Search for the cell housing the specified text and yield its [X, Y] center coordinate. 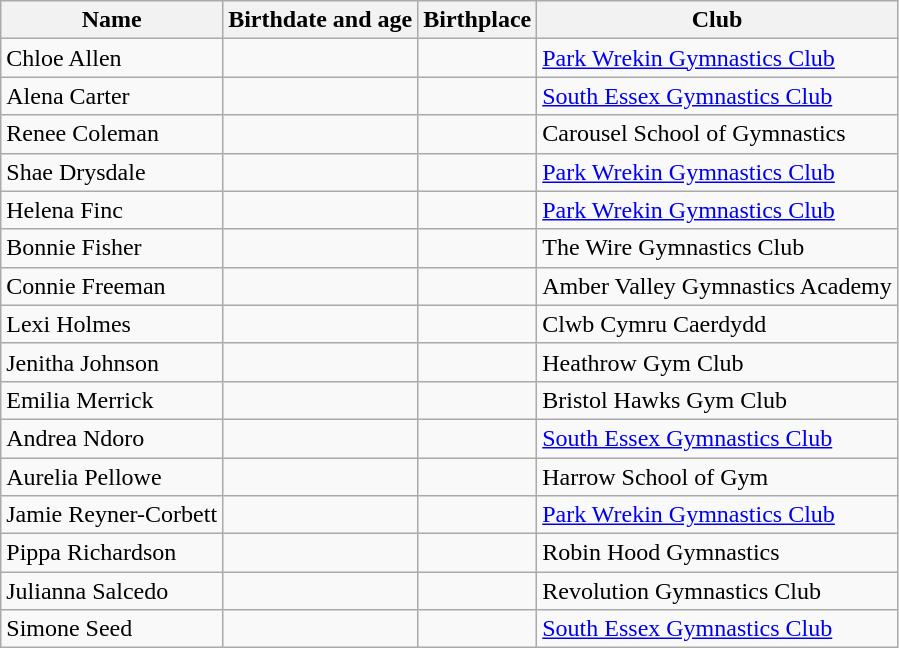
Clwb Cymru Caerdydd [718, 324]
Chloe Allen [112, 58]
Emilia Merrick [112, 400]
Renee Coleman [112, 134]
Aurelia Pellowe [112, 477]
Name [112, 20]
Helena Finc [112, 210]
Revolution Gymnastics Club [718, 591]
Birthplace [478, 20]
Robin Hood Gymnastics [718, 553]
Pippa Richardson [112, 553]
Andrea Ndoro [112, 438]
Jamie Reyner-Corbett [112, 515]
Jenitha Johnson [112, 362]
Lexi Holmes [112, 324]
Bristol Hawks Gym Club [718, 400]
Amber Valley Gymnastics Academy [718, 286]
Connie Freeman [112, 286]
Alena Carter [112, 96]
Heathrow Gym Club [718, 362]
Simone Seed [112, 629]
Bonnie Fisher [112, 248]
Julianna Salcedo [112, 591]
Shae Drysdale [112, 172]
Club [718, 20]
Harrow School of Gym [718, 477]
The Wire Gymnastics Club [718, 248]
Carousel School of Gymnastics [718, 134]
Birthdate and age [320, 20]
